Output the [x, y] coordinate of the center of the cell containing the given text.  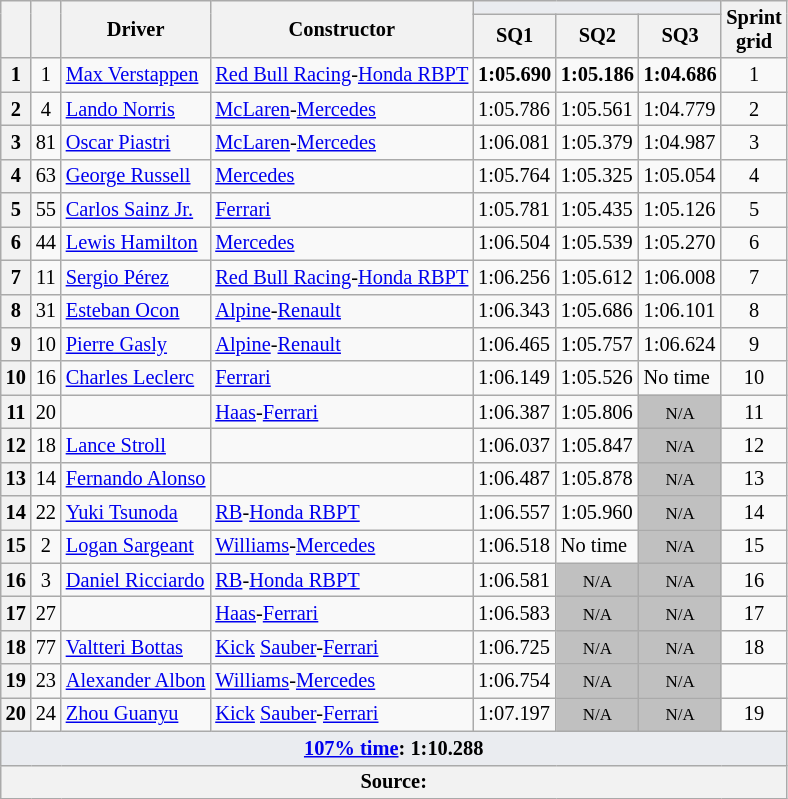
81 [46, 142]
1:06.008 [680, 277]
1:05.757 [598, 344]
Pierre Gasly [136, 344]
SQ1 [514, 36]
Lando Norris [136, 109]
1:05.960 [598, 513]
1:06.037 [514, 445]
Charles Leclerc [136, 378]
Esteban Ocon [136, 311]
Zhou Guanyu [136, 714]
Lewis Hamilton [136, 243]
1:07.197 [514, 714]
1:06.518 [514, 546]
1:05.186 [598, 75]
Fernando Alonso [136, 479]
Logan Sargeant [136, 546]
1:05.435 [598, 210]
Max Verstappen [136, 75]
1:06.081 [514, 142]
23 [46, 681]
Sergio Pérez [136, 277]
1:04.779 [680, 109]
1:05.526 [598, 378]
1:04.987 [680, 142]
27 [46, 613]
Lance Stroll [136, 445]
107% time: 1:10.288 [394, 748]
1:05.612 [598, 277]
George Russell [136, 176]
1:05.561 [598, 109]
1:06.387 [514, 412]
1:04.686 [680, 75]
24 [46, 714]
77 [46, 647]
1:05.686 [598, 311]
1:06.557 [514, 513]
Oscar Piastri [136, 142]
1:05.126 [680, 210]
1:06.256 [514, 277]
1:06.725 [514, 647]
1:05.786 [514, 109]
1:06.487 [514, 479]
1:05.847 [598, 445]
1:05.781 [514, 210]
Carlos Sainz Jr. [136, 210]
SQ3 [680, 36]
SQ2 [598, 36]
1:05.325 [598, 176]
22 [46, 513]
Alexander Albon [136, 681]
55 [46, 210]
1:06.149 [514, 378]
1:06.754 [514, 681]
1:05.764 [514, 176]
Constructor [342, 29]
1:06.504 [514, 243]
Yuki Tsunoda [136, 513]
Valtteri Bottas [136, 647]
44 [46, 243]
1:06.101 [680, 311]
1:05.539 [598, 243]
1:06.581 [514, 580]
Source: [394, 782]
1:06.465 [514, 344]
1:05.878 [598, 479]
1:05.806 [598, 412]
63 [46, 176]
1:06.583 [514, 613]
Daniel Ricciardo [136, 580]
Driver [136, 29]
1:05.690 [514, 75]
1:05.054 [680, 176]
1:06.624 [680, 344]
1:06.343 [514, 311]
Sprintgrid [754, 29]
31 [46, 311]
1:05.379 [598, 142]
1:05.270 [680, 243]
